Provide the [x, y] coordinate of the cell's center where the given text is located.  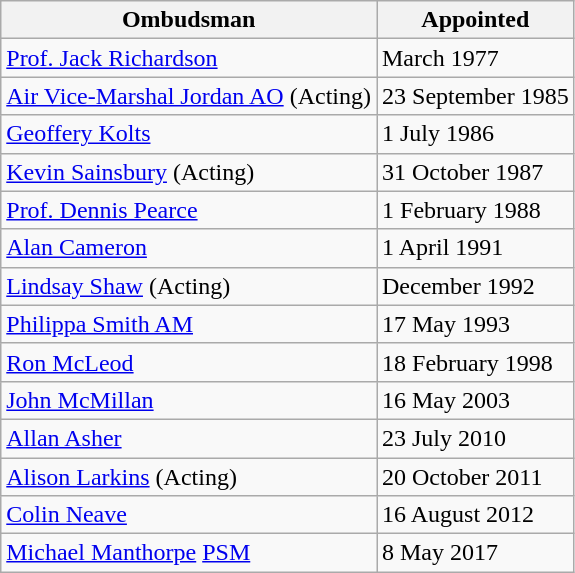
Prof. Jack Richardson [189, 58]
Geoffery Kolts [189, 134]
March 1977 [475, 58]
Philippa Smith AM [189, 324]
Allan Asher [189, 438]
Ombudsman [189, 20]
Michael Manthorpe PSM [189, 553]
23 September 1985 [475, 96]
23 July 2010 [475, 438]
1 April 1991 [475, 248]
31 October 1987 [475, 172]
16 May 2003 [475, 400]
18 February 1998 [475, 362]
Colin Neave [189, 515]
Prof. Dennis Pearce [189, 210]
Alison Larkins (Acting) [189, 477]
20 October 2011 [475, 477]
Ron McLeod [189, 362]
Air Vice-Marshal Jordan AO (Acting) [189, 96]
1 July 1986 [475, 134]
December 1992 [475, 286]
16 August 2012 [475, 515]
Appointed [475, 20]
Kevin Sainsbury (Acting) [189, 172]
17 May 1993 [475, 324]
John McMillan [189, 400]
8 May 2017 [475, 553]
Alan Cameron [189, 248]
Lindsay Shaw (Acting) [189, 286]
1 February 1988 [475, 210]
